Return [x, y] of the center of cell containing provided text 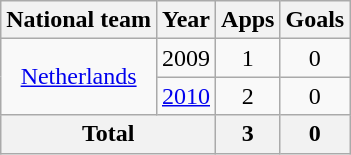
Year [186, 20]
Apps [248, 20]
Goals [315, 20]
1 [248, 58]
National team [79, 20]
2010 [186, 96]
2009 [186, 58]
2 [248, 96]
Total [108, 134]
3 [248, 134]
Netherlands [79, 77]
